Capture the cell that displays the provided text and extract its (X, Y) central coordinate. 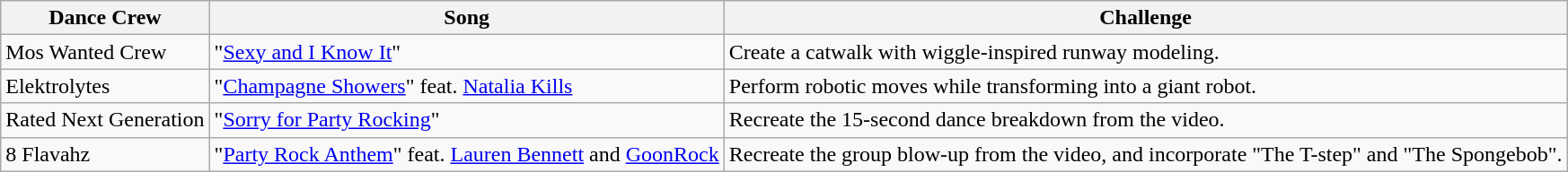
Perform robotic moves while transforming into a giant robot. (1146, 86)
"Party Rock Anthem" feat. Lauren Bennett and GoonRock (467, 154)
8 Flavahz (105, 154)
Dance Crew (105, 18)
"Champagne Showers" feat. Natalia Kills (467, 86)
Create a catwalk with wiggle-inspired runway modeling. (1146, 52)
Rated Next Generation (105, 120)
Recreate the group blow-up from the video, and incorporate "The T-step" and "The Spongebob". (1146, 154)
Elektrolytes (105, 86)
"Sexy and I Know It" (467, 52)
Song (467, 18)
Recreate the 15-second dance breakdown from the video. (1146, 120)
"Sorry for Party Rocking" (467, 120)
Challenge (1146, 18)
Mos Wanted Crew (105, 52)
